Capture the cell that displays the provided text and extract its (x, y) central coordinate. 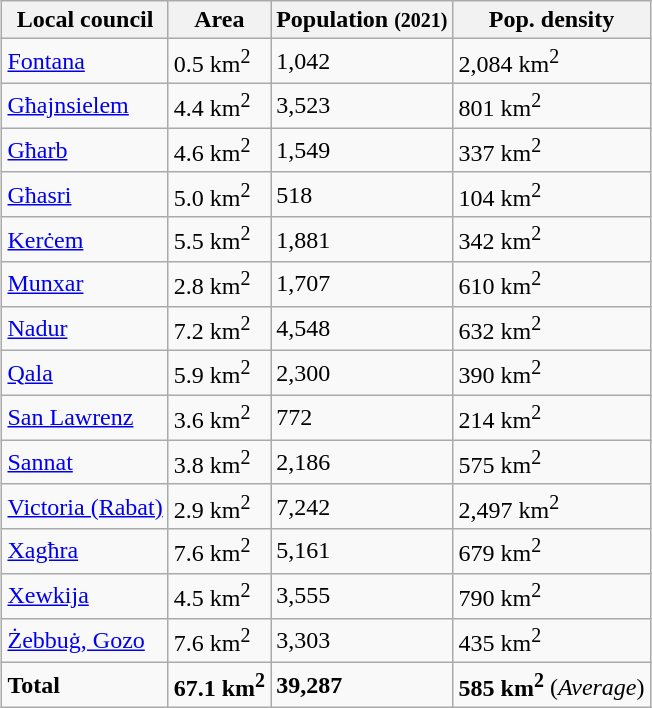
4.4 km2 (219, 106)
390 km2 (552, 374)
7.2 km2 (219, 328)
3.8 km2 (219, 462)
Pop. density (552, 20)
Fontana (85, 62)
5,161 (362, 552)
4,548 (362, 328)
5.0 km2 (219, 194)
Xewkija (85, 596)
Sannat (85, 462)
1,549 (362, 150)
1,707 (362, 284)
Population (2021) (362, 20)
2,186 (362, 462)
2,497 km2 (552, 506)
2.9 km2 (219, 506)
Nadur (85, 328)
342 km2 (552, 240)
7,242 (362, 506)
2,084 km2 (552, 62)
1,042 (362, 62)
104 km2 (552, 194)
Local council (85, 20)
5.5 km2 (219, 240)
Kerċem (85, 240)
Xagħra (85, 552)
3.6 km2 (219, 418)
435 km2 (552, 640)
790 km2 (552, 596)
3,303 (362, 640)
4.6 km2 (219, 150)
Victoria (Rabat) (85, 506)
Għajnsielem (85, 106)
1,881 (362, 240)
610 km2 (552, 284)
5.9 km2 (219, 374)
772 (362, 418)
679 km2 (552, 552)
Żebbuġ, Gozo (85, 640)
2,300 (362, 374)
2.8 km2 (219, 284)
Għarb (85, 150)
Munxar (85, 284)
3,523 (362, 106)
Area (219, 20)
575 km2 (552, 462)
214 km2 (552, 418)
585 km2 (Average) (552, 686)
67.1 km2 (219, 686)
337 km2 (552, 150)
Total (85, 686)
Qala (85, 374)
3,555 (362, 596)
Għasri (85, 194)
0.5 km2 (219, 62)
San Lawrenz (85, 418)
39,287 (362, 686)
4.5 km2 (219, 596)
632 km2 (552, 328)
801 km2 (552, 106)
518 (362, 194)
